Locate the cell with the specified text and output its [x, y] center coordinate. 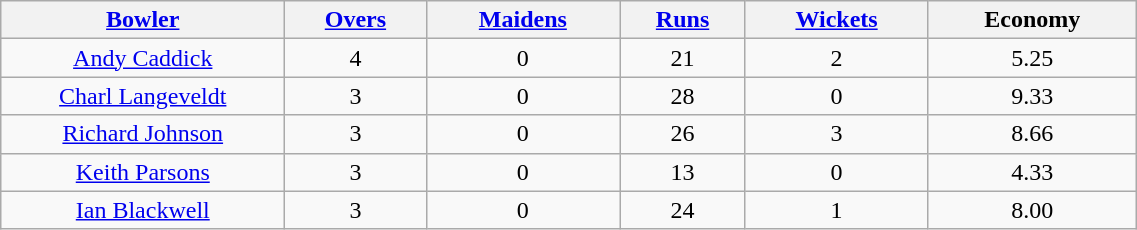
21 [683, 58]
13 [683, 172]
1 [836, 210]
Wickets [836, 20]
Richard Johnson [143, 134]
Charl Langeveldt [143, 96]
Overs [356, 20]
8.00 [1032, 210]
Ian Blackwell [143, 210]
24 [683, 210]
2 [836, 58]
4.33 [1032, 172]
Runs [683, 20]
9.33 [1032, 96]
Bowler [143, 20]
Maidens [523, 20]
Economy [1032, 20]
Keith Parsons [143, 172]
28 [683, 96]
4 [356, 58]
Andy Caddick [143, 58]
26 [683, 134]
5.25 [1032, 58]
8.66 [1032, 134]
